Return (X, Y) of the center of cell containing provided text 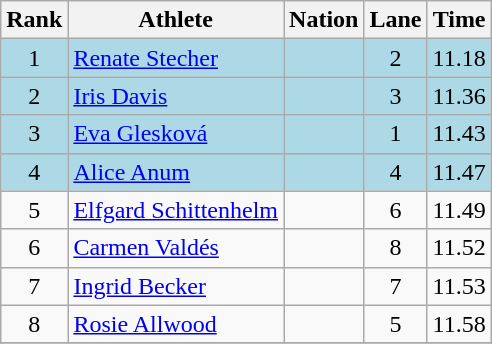
Ingrid Becker (176, 286)
11.58 (459, 324)
11.53 (459, 286)
Iris Davis (176, 96)
Time (459, 20)
Lane (396, 20)
Rosie Allwood (176, 324)
Carmen Valdés (176, 248)
Rank (34, 20)
11.49 (459, 210)
Renate Stecher (176, 58)
Nation (324, 20)
11.47 (459, 172)
Athlete (176, 20)
Alice Anum (176, 172)
11.18 (459, 58)
Eva Glesková (176, 134)
Elfgard Schittenhelm (176, 210)
11.36 (459, 96)
11.43 (459, 134)
11.52 (459, 248)
